Locate the cell with the specified text and output its [X, Y] center coordinate. 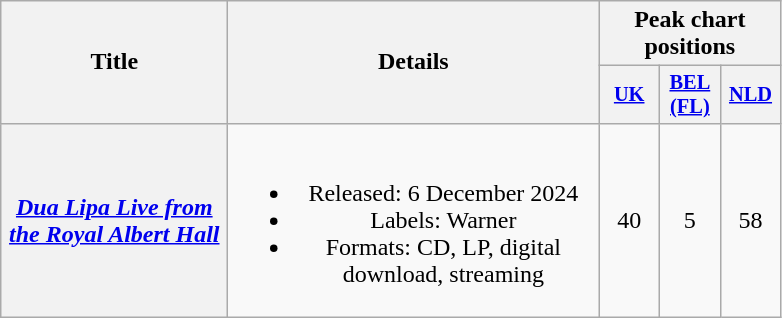
5 [690, 220]
40 [630, 220]
58 [750, 220]
NLD [750, 95]
Dua Lipa Live from the Royal Albert Hall [114, 220]
Peak chart positions [690, 34]
Details [414, 62]
Released: 6 December 2024Labels: WarnerFormats: CD, LP, digital download, streaming [414, 220]
UK [630, 95]
Title [114, 62]
BEL (FL) [690, 95]
